Capture the cell that displays the provided text and extract its [X, Y] central coordinate. 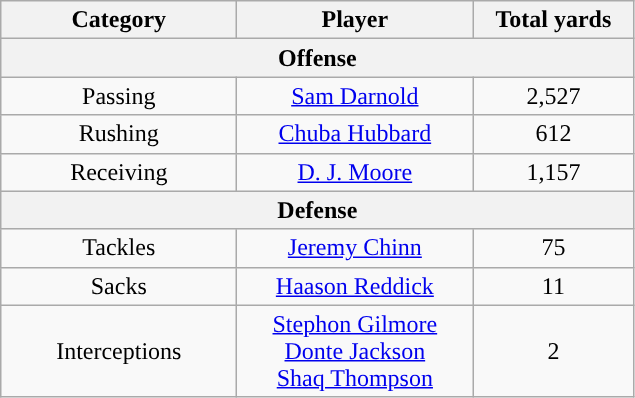
2,527 [554, 96]
75 [554, 248]
Player [355, 20]
Receiving [119, 172]
Sacks [119, 286]
Tackles [119, 248]
11 [554, 286]
1,157 [554, 172]
Stephon GilmoreDonte JacksonShaq Thompson [355, 351]
Chuba Hubbard [355, 134]
Offense [318, 58]
2 [554, 351]
D. J. Moore [355, 172]
Passing [119, 96]
Defense [318, 210]
Interceptions [119, 351]
Rushing [119, 134]
Total yards [554, 20]
Jeremy Chinn [355, 248]
612 [554, 134]
Haason Reddick [355, 286]
Category [119, 20]
Sam Darnold [355, 96]
